Extract the [X, Y] coordinate from the center of the cell holding the provided text.  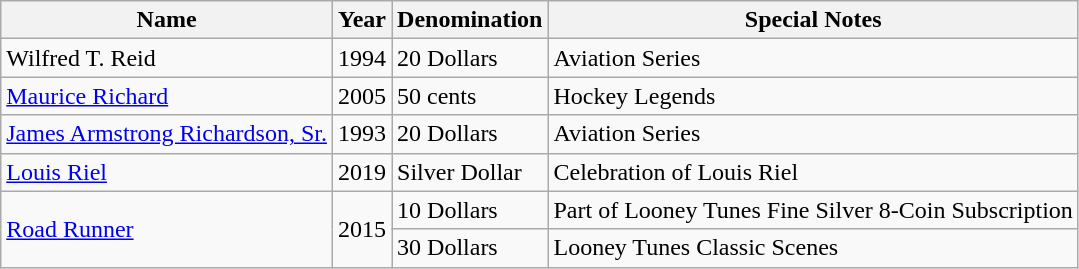
Name [167, 20]
Part of Looney Tunes Fine Silver 8-Coin Subscription [813, 210]
1993 [362, 134]
Looney Tunes Classic Scenes [813, 248]
Special Notes [813, 20]
Louis Riel [167, 172]
2015 [362, 229]
Hockey Legends [813, 96]
Year [362, 20]
Celebration of Louis Riel [813, 172]
10 Dollars [470, 210]
2005 [362, 96]
Road Runner [167, 229]
Maurice Richard [167, 96]
James Armstrong Richardson, Sr. [167, 134]
30 Dollars [470, 248]
1994 [362, 58]
Silver Dollar [470, 172]
50 cents [470, 96]
Wilfred T. Reid [167, 58]
2019 [362, 172]
Denomination [470, 20]
